Search for the cell housing the specified text and yield its [X, Y] center coordinate. 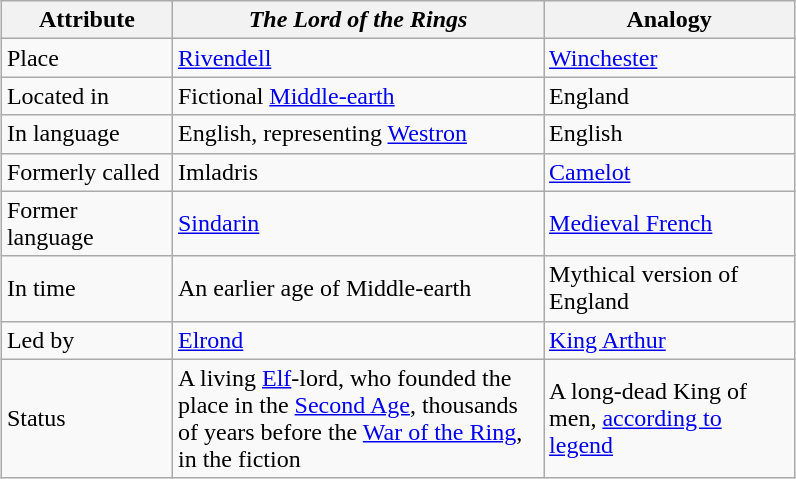
Analogy [670, 20]
Former language [86, 224]
English, representing Westron [358, 134]
Sindarin [358, 224]
The Lord of the Rings [358, 20]
Imladris [358, 172]
England [670, 96]
A living Elf-lord, who founded the place in the Second Age, thousands of years before the War of the Ring, in the fiction [358, 418]
Medieval French [670, 224]
Status [86, 418]
English [670, 134]
King Arthur [670, 340]
In language [86, 134]
Mythical version of England [670, 288]
Winchester [670, 58]
Place [86, 58]
An earlier age of Middle-earth [358, 288]
Rivendell [358, 58]
Formerly called [86, 172]
In time [86, 288]
Attribute [86, 20]
Located in [86, 96]
Fictional Middle-earth [358, 96]
Led by [86, 340]
Camelot [670, 172]
Elrond [358, 340]
A long-dead King of men, according to legend [670, 418]
